From the cell containing the given text, extract its center point as [X, Y] coordinate. 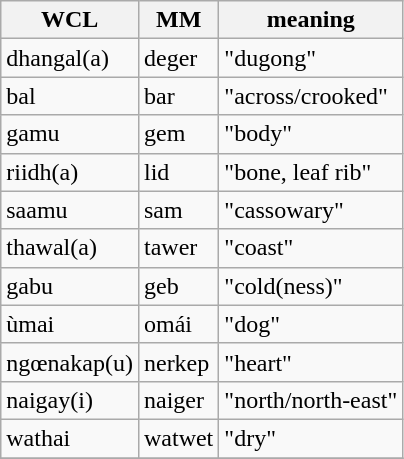
saamu [70, 210]
"cold(ness)" [311, 286]
"dugong" [311, 58]
ngœnakap(u) [70, 362]
riidh(a) [70, 172]
deger [178, 58]
bal [70, 96]
"north/north-east" [311, 400]
sam [178, 210]
"heart" [311, 362]
meaning [311, 20]
MM [178, 20]
dhangal(a) [70, 58]
naigay(i) [70, 400]
lid [178, 172]
"coast" [311, 248]
gem [178, 134]
"body" [311, 134]
ùmai [70, 324]
gamu [70, 134]
gabu [70, 286]
WCL [70, 20]
tawer [178, 248]
omái [178, 324]
nerkep [178, 362]
wathai [70, 438]
"dog" [311, 324]
"cassowary" [311, 210]
watwet [178, 438]
"bone, leaf rib" [311, 172]
naiger [178, 400]
"across/crooked" [311, 96]
"dry" [311, 438]
bar [178, 96]
geb [178, 286]
thawal(a) [70, 248]
